From the cell containing the given text, extract its center point as [x, y] coordinate. 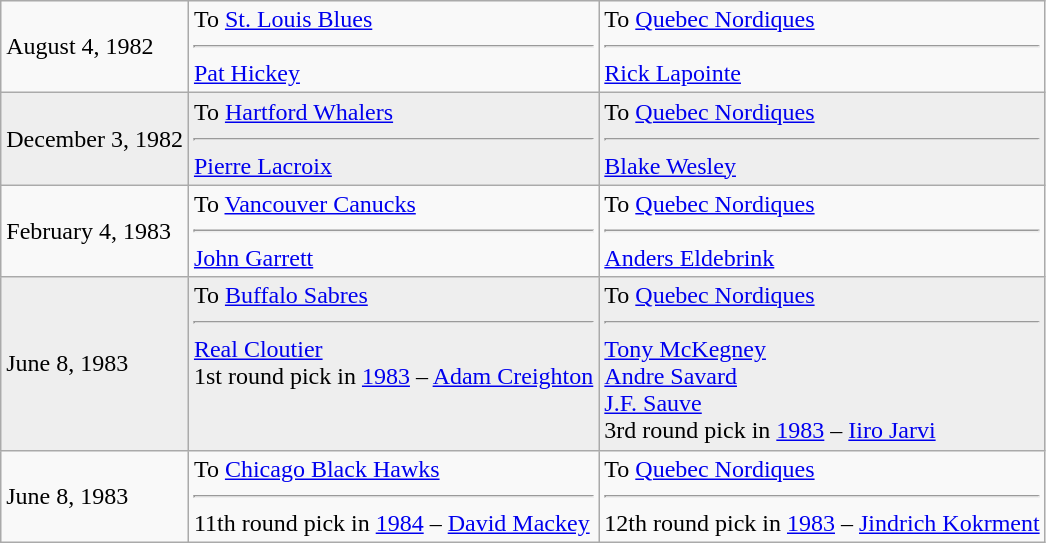
To Hartford WhalersPierre Lacroix [393, 139]
To Quebec NordiquesRick Lapointe [822, 47]
To Quebec NordiquesTony McKegney Andre Savard J.F. Sauve 3rd round pick in 1983 – Iiro Jarvi [822, 364]
August 4, 1982 [95, 47]
December 3, 1982 [95, 139]
To Quebec NordiquesBlake Wesley [822, 139]
To Buffalo SabresReal Cloutier 1st round pick in 1983 – Adam Creighton [393, 364]
February 4, 1983 [95, 231]
To Quebec Nordiques12th round pick in 1983 – Jindrich Kokrment [822, 496]
To Vancouver CanucksJohn Garrett [393, 231]
To Quebec NordiquesAnders Eldebrink [822, 231]
To St. Louis BluesPat Hickey [393, 47]
To Chicago Black Hawks11th round pick in 1984 – David Mackey [393, 496]
